From the cell containing the given text, extract its center point as [x, y] coordinate. 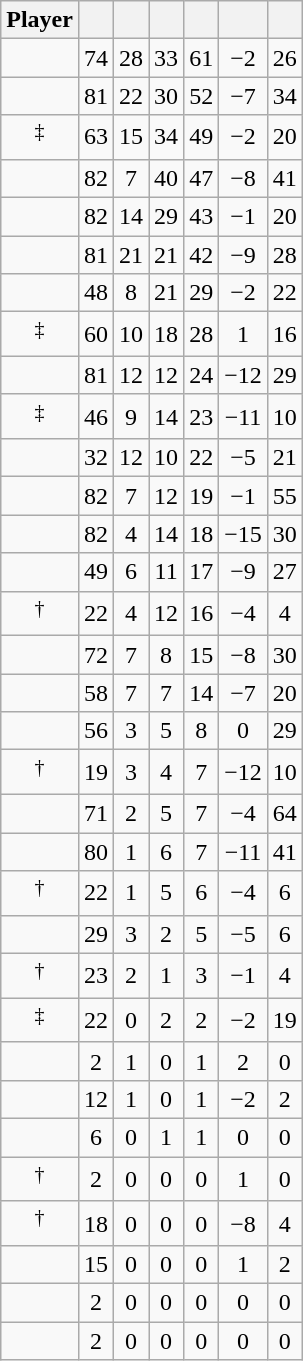
47 [202, 178]
48 [96, 293]
46 [96, 416]
58 [96, 693]
33 [166, 58]
63 [96, 138]
27 [284, 572]
9 [132, 416]
17 [202, 572]
80 [96, 852]
74 [96, 58]
40 [166, 178]
32 [96, 458]
11 [166, 572]
61 [202, 58]
56 [96, 731]
Player [40, 20]
24 [202, 375]
60 [96, 334]
26 [284, 58]
52 [202, 96]
42 [202, 255]
43 [202, 217]
71 [96, 813]
−15 [244, 534]
55 [284, 496]
64 [284, 813]
72 [96, 655]
